Determine the (X, Y) coordinate at the center of the cell enclosing the given text.  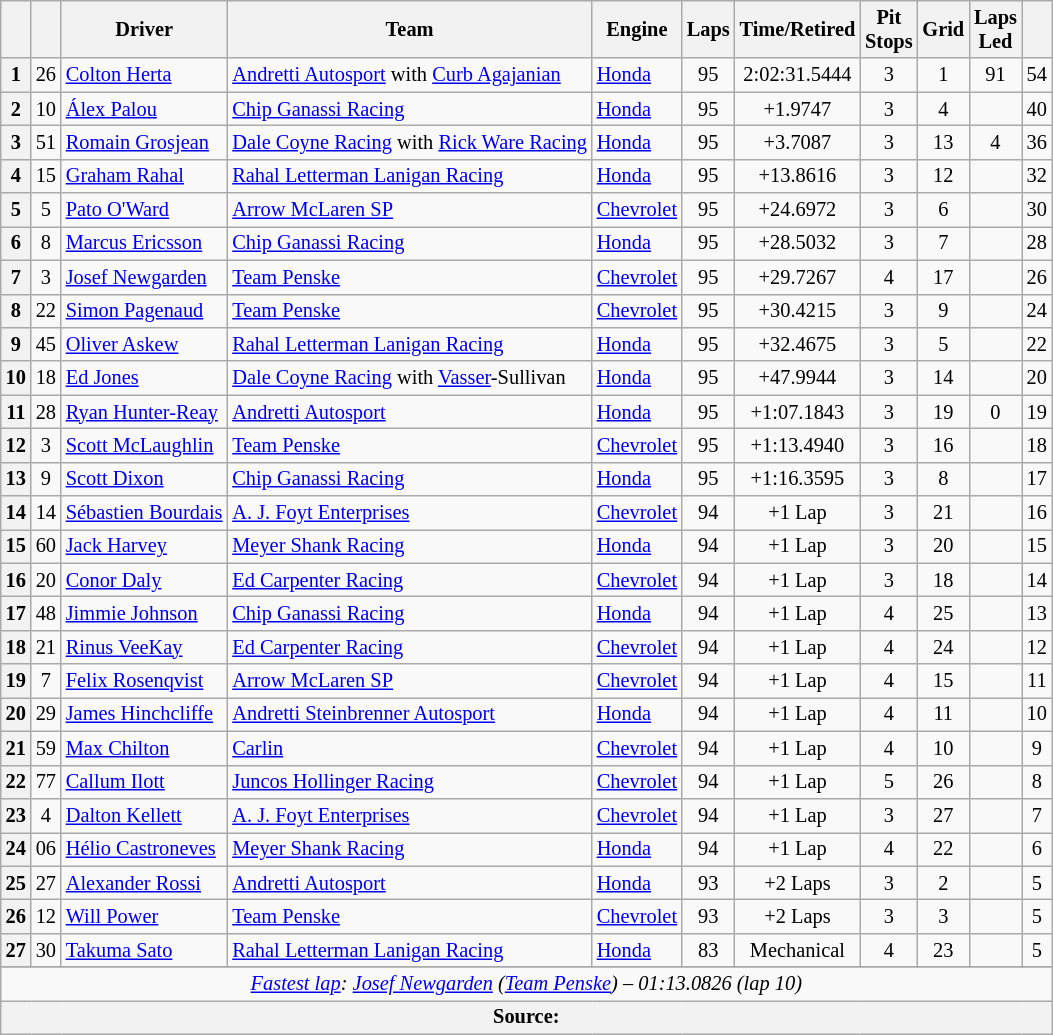
+47.9944 (798, 378)
Rinus VeeKay (144, 647)
Fastest lap: Josef Newgarden (Team Penske) – 01:13.0826 (lap 10) (526, 984)
36 (1037, 142)
Engine (637, 29)
Felix Rosenqvist (144, 681)
Mechanical (798, 950)
91 (996, 75)
Hélio Castroneves (144, 849)
Andretti Steinbrenner Autosport (409, 714)
83 (708, 950)
51 (46, 142)
+29.7267 (798, 277)
+1:07.1843 (798, 412)
Sébastien Bourdais (144, 513)
Takuma Sato (144, 950)
+1:16.3595 (798, 479)
59 (46, 748)
+24.6972 (798, 210)
Time/Retired (798, 29)
54 (1037, 75)
0 (996, 412)
40 (1037, 109)
Romain Grosjean (144, 142)
Conor Daly (144, 580)
+13.8616 (798, 176)
32 (1037, 176)
Source: (526, 1017)
+28.5032 (798, 243)
Scott Dixon (144, 479)
Josef Newgarden (144, 277)
+1:13.4940 (798, 445)
06 (46, 849)
Oliver Askew (144, 344)
Callum Ilott (144, 782)
2:02:31.5444 (798, 75)
Juncos Hollinger Racing (409, 782)
Dalton Kellett (144, 815)
+32.4675 (798, 344)
LapsLed (996, 29)
+1.9747 (798, 109)
PitStops (888, 29)
48 (46, 613)
Laps (708, 29)
Max Chilton (144, 748)
Álex Palou (144, 109)
Dale Coyne Racing with Rick Ware Racing (409, 142)
Ryan Hunter-Reay (144, 412)
Carlin (409, 748)
Driver (144, 29)
Ed Jones (144, 378)
Marcus Ericsson (144, 243)
77 (46, 782)
Will Power (144, 916)
Andretti Autosport with Curb Agajanian (409, 75)
Graham Rahal (144, 176)
Colton Herta (144, 75)
Pato O'Ward (144, 210)
Grid (943, 29)
29 (46, 714)
60 (46, 546)
Alexander Rossi (144, 883)
+30.4215 (798, 311)
Simon Pagenaud (144, 311)
Team (409, 29)
Jimmie Johnson (144, 613)
Jack Harvey (144, 546)
James Hinchcliffe (144, 714)
+3.7087 (798, 142)
45 (46, 344)
Scott McLaughlin (144, 445)
Dale Coyne Racing with Vasser-Sullivan (409, 378)
